Scan for the cell matching the given text and deliver its [x, y] coordinate at center. 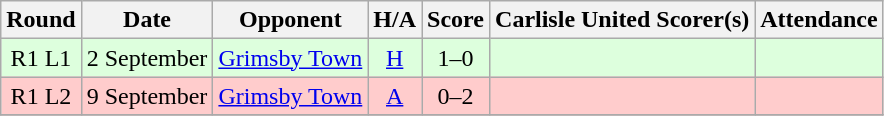
H [395, 58]
9 September [147, 96]
Score [456, 20]
Opponent [290, 20]
H/A [395, 20]
Carlisle United Scorer(s) [622, 20]
A [395, 96]
Attendance [819, 20]
R1 L2 [41, 96]
Round [41, 20]
1–0 [456, 58]
2 September [147, 58]
0–2 [456, 96]
Date [147, 20]
R1 L1 [41, 58]
